Detect which cell encompasses the target text, then output its [x, y] center coordinate. 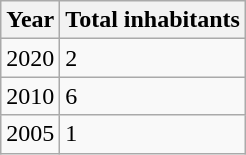
2020 [30, 58]
6 [153, 96]
2010 [30, 96]
1 [153, 134]
Total inhabitants [153, 20]
Year [30, 20]
2005 [30, 134]
2 [153, 58]
